Output the [x, y] coordinate of the center of the cell containing the given text.  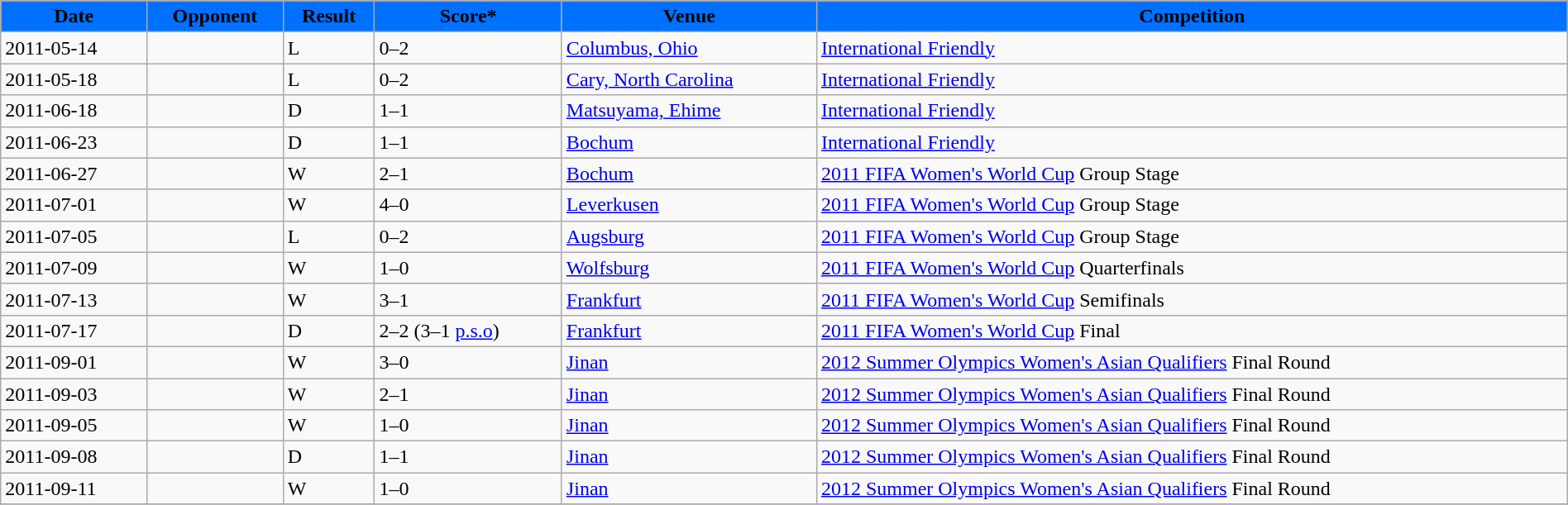
2011-09-08 [74, 457]
2011-05-14 [74, 48]
Competition [1192, 17]
2011 FIFA Women's World Cup Semifinals [1192, 299]
Augsburg [689, 236]
2011-07-09 [74, 268]
Leverkusen [689, 205]
2011-09-11 [74, 488]
Columbus, Ohio [689, 48]
2011-07-01 [74, 205]
2011-09-03 [74, 394]
2011-06-23 [74, 142]
2011-05-18 [74, 79]
Cary, North Carolina [689, 79]
2–2 (3–1 p.s.o) [468, 331]
Date [74, 17]
Matsuyama, Ehime [689, 111]
2011-09-01 [74, 362]
2011 FIFA Women's World Cup Quarterfinals [1192, 268]
4–0 [468, 205]
Venue [689, 17]
Opponent [215, 17]
2011-07-17 [74, 331]
2011-07-13 [74, 299]
Wolfsburg [689, 268]
2011-07-05 [74, 236]
2011 FIFA Women's World Cup Final [1192, 331]
3–1 [468, 299]
Score* [468, 17]
Result [329, 17]
2011-06-18 [74, 111]
2011-09-05 [74, 426]
2011-06-27 [74, 174]
3–0 [468, 362]
